Find where the given text appears and provide that cell's center as [x, y] coordinate. 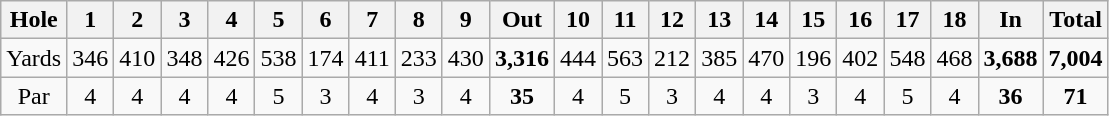
Out [522, 20]
36 [1010, 96]
10 [578, 20]
12 [672, 20]
35 [522, 96]
13 [720, 20]
385 [720, 58]
In [1010, 20]
426 [232, 58]
196 [814, 58]
3,316 [522, 58]
11 [626, 20]
2 [138, 20]
411 [372, 58]
538 [278, 58]
15 [814, 20]
548 [908, 58]
71 [1076, 96]
470 [766, 58]
402 [860, 58]
Total [1076, 20]
Hole [34, 20]
174 [326, 58]
348 [184, 58]
14 [766, 20]
346 [90, 58]
Par [34, 96]
1 [90, 20]
17 [908, 20]
9 [466, 20]
Yards [34, 58]
16 [860, 20]
444 [578, 58]
233 [418, 58]
410 [138, 58]
6 [326, 20]
7 [372, 20]
3,688 [1010, 58]
7,004 [1076, 58]
8 [418, 20]
430 [466, 58]
468 [954, 58]
563 [626, 58]
212 [672, 58]
18 [954, 20]
